Scan for the cell matching the given text and deliver its (x, y) coordinate at center. 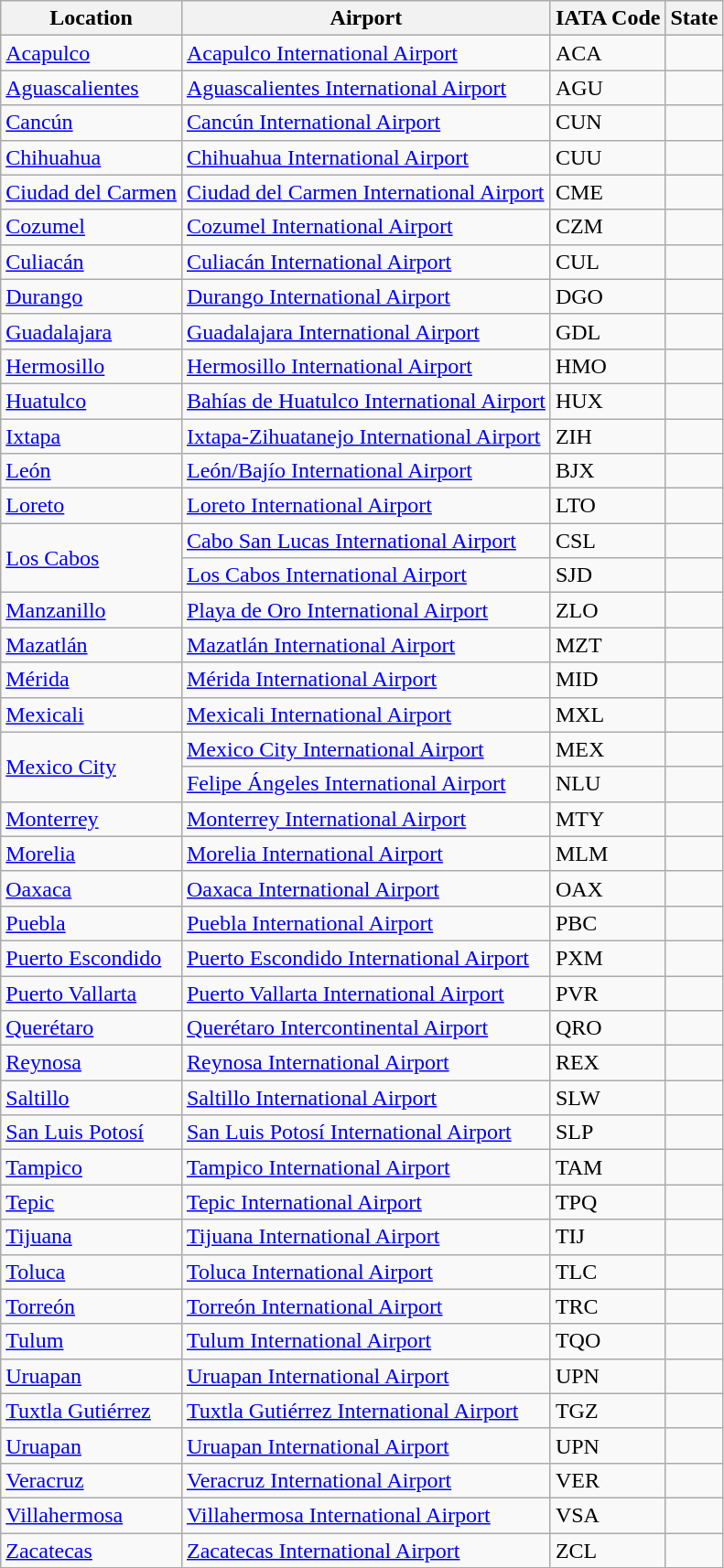
REX (608, 1063)
León (92, 471)
Puerto Vallarta (92, 993)
MEX (608, 749)
Torreón (92, 1306)
Tepic International Airport (366, 1202)
Chihuahua International Airport (366, 157)
HMO (608, 366)
Hermosillo (92, 366)
Huatulco (92, 401)
Oaxaca (92, 888)
Acapulco (92, 53)
TGZ (608, 1411)
Puerto Vallarta International Airport (366, 993)
Durango (92, 296)
Playa de Oro International Airport (366, 610)
TIJ (608, 1237)
PVR (608, 993)
Guadalajara International Airport (366, 331)
Puebla International Airport (366, 923)
MLM (608, 854)
CUU (608, 157)
Reynosa (92, 1063)
QRO (608, 1028)
Reynosa International Airport (366, 1063)
Puebla (92, 923)
Querétaro (92, 1028)
Puerto Escondido International Airport (366, 958)
Tuxtla Gutiérrez (92, 1411)
Oaxaca International Airport (366, 888)
Mexico City International Airport (366, 749)
CUL (608, 262)
Toluca International Airport (366, 1272)
ZIH (608, 436)
Zacatecas (92, 1551)
TRC (608, 1306)
San Luis Potosí (92, 1133)
Hermosillo International Airport (366, 366)
Culiacán International Airport (366, 262)
Tulum International Airport (366, 1341)
Saltillo (92, 1098)
Toluca (92, 1272)
SJD (608, 575)
Tampico (92, 1167)
PXM (608, 958)
Querétaro Intercontinental Airport (366, 1028)
Torreón International Airport (366, 1306)
Ciudad del Carmen International Airport (366, 192)
SLW (608, 1098)
Mérida (92, 680)
TLC (608, 1272)
Tuxtla Gutiérrez International Airport (366, 1411)
Mexico City (92, 767)
San Luis Potosí International Airport (366, 1133)
Ixtapa-Zihuatanejo International Airport (366, 436)
Ixtapa (92, 436)
Los Cabos International Airport (366, 575)
Monterrey International Airport (366, 819)
AGU (608, 88)
CZM (608, 227)
MTY (608, 819)
LTO (608, 506)
Loreto International Airport (366, 506)
Cancún (92, 123)
León/Bajío International Airport (366, 471)
NLU (608, 784)
Mérida International Airport (366, 680)
Tijuana International Airport (366, 1237)
Tampico International Airport (366, 1167)
Zacatecas International Airport (366, 1551)
Morelia International Airport (366, 854)
Mazatlán (92, 645)
DGO (608, 296)
Aguascalientes (92, 88)
Guadalajara (92, 331)
TAM (608, 1167)
Durango International Airport (366, 296)
Cozumel International Airport (366, 227)
Felipe Ángeles International Airport (366, 784)
Mexicali International Airport (366, 714)
Ciudad del Carmen (92, 192)
ZLO (608, 610)
VER (608, 1480)
Bahías de Huatulco International Airport (366, 401)
HUX (608, 401)
Tijuana (92, 1237)
Veracruz International Airport (366, 1480)
Mazatlán International Airport (366, 645)
State (694, 18)
Culiacán (92, 262)
Chihuahua (92, 157)
SLP (608, 1133)
Tepic (92, 1202)
TQO (608, 1341)
Loreto (92, 506)
Manzanillo (92, 610)
Location (92, 18)
VSA (608, 1515)
Cancún International Airport (366, 123)
TPQ (608, 1202)
Puerto Escondido (92, 958)
Airport (366, 18)
Saltillo International Airport (366, 1098)
Acapulco International Airport (366, 53)
CSL (608, 541)
Villahermosa (92, 1515)
CME (608, 192)
MXL (608, 714)
OAX (608, 888)
Aguascalientes International Airport (366, 88)
ACA (608, 53)
MID (608, 680)
CUN (608, 123)
ZCL (608, 1551)
MZT (608, 645)
Villahermosa International Airport (366, 1515)
Cozumel (92, 227)
IATA Code (608, 18)
Tulum (92, 1341)
GDL (608, 331)
Cabo San Lucas International Airport (366, 541)
Mexicali (92, 714)
Morelia (92, 854)
PBC (608, 923)
BJX (608, 471)
Los Cabos (92, 558)
Monterrey (92, 819)
Veracruz (92, 1480)
